Find where the given text appears and provide that cell's center as [x, y] coordinate. 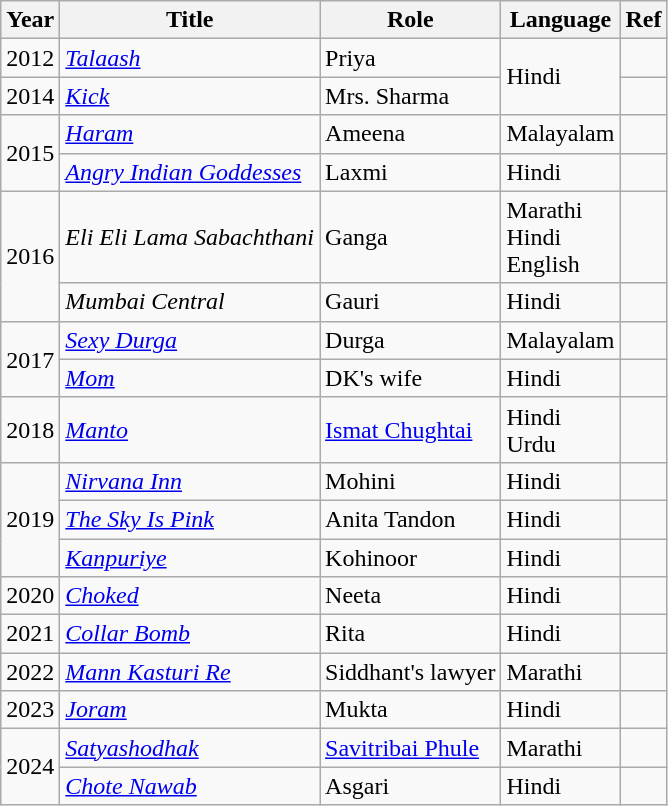
Kohinoor [410, 557]
Title [190, 20]
Sexy Durga [190, 340]
Mom [190, 378]
Ref [644, 20]
Mrs. Sharma [410, 96]
Nirvana Inn [190, 481]
Manto [190, 430]
2020 [30, 596]
Rita [410, 634]
HindiUrdu [560, 430]
2024 [30, 767]
Role [410, 20]
Year [30, 20]
MarathiHindiEnglish [560, 237]
Savitribai Phule [410, 748]
Talaash [190, 58]
Kick [190, 96]
Laxmi [410, 172]
Asgari [410, 786]
Gauri [410, 302]
2022 [30, 672]
2012 [30, 58]
Language [560, 20]
2014 [30, 96]
Satyashodhak [190, 748]
Mohini [410, 481]
2021 [30, 634]
Kanpuriye [190, 557]
Choked [190, 596]
Collar Bomb [190, 634]
Durga [410, 340]
Ameena [410, 134]
Neeta [410, 596]
Ganga [410, 237]
2023 [30, 710]
Mukta [410, 710]
The Sky Is Pink [190, 519]
Joram [190, 710]
Angry Indian Goddesses [190, 172]
Chote Nawab [190, 786]
Mann Kasturi Re [190, 672]
2017 [30, 359]
Eli Eli Lama Sabachthani [190, 237]
Mumbai Central [190, 302]
Anita Tandon [410, 519]
2016 [30, 256]
Haram [190, 134]
2015 [30, 153]
Ismat Chughtai [410, 430]
Priya [410, 58]
2018 [30, 430]
Siddhant's lawyer [410, 672]
2019 [30, 519]
DK's wife [410, 378]
